Search for the cell housing the specified text and yield its (X, Y) center coordinate. 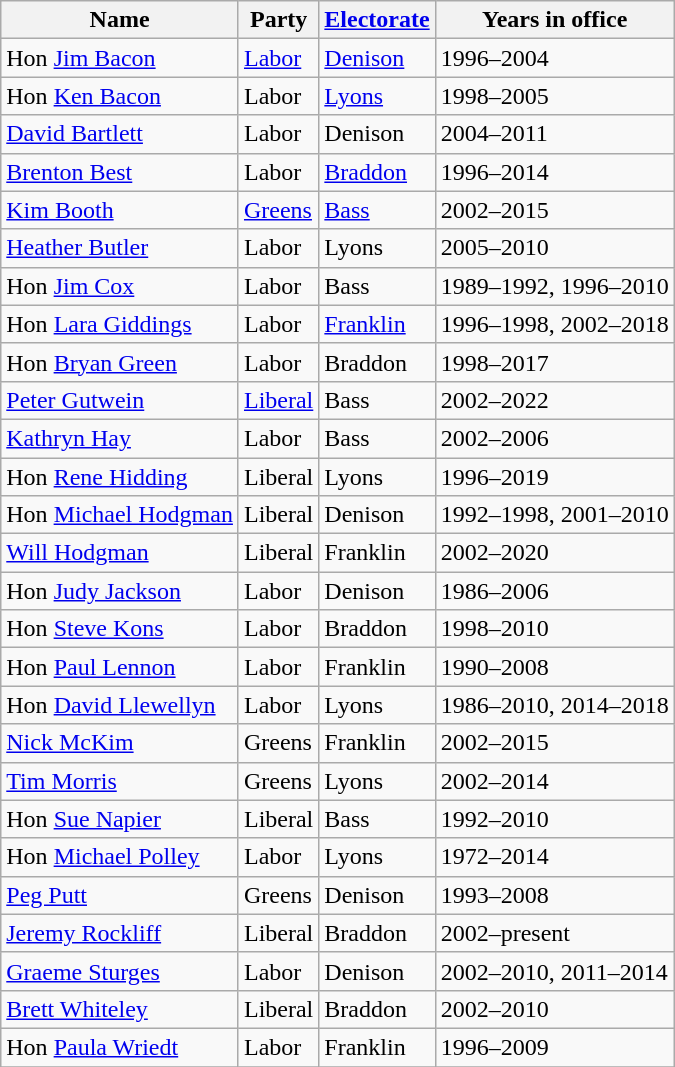
1992–2010 (554, 819)
Hon Michael Polley (120, 857)
Hon Rene Hidding (120, 477)
1998–2005 (554, 96)
Name (120, 20)
Hon Lara Giddings (120, 324)
Years in office (554, 20)
1996–1998, 2002–2018 (554, 324)
Hon David Llewellyn (120, 705)
Hon Jim Cox (120, 286)
1996–2014 (554, 172)
1996–2004 (554, 58)
Kathryn Hay (120, 438)
1986–2010, 2014–2018 (554, 705)
Peg Putt (120, 895)
Party (278, 20)
2005–2010 (554, 248)
Jeremy Rockliff (120, 933)
Graeme Sturges (120, 971)
Hon Bryan Green (120, 362)
2004–2011 (554, 134)
1993–2008 (554, 895)
Hon Ken Bacon (120, 96)
1996–2009 (554, 1047)
Hon Steve Kons (120, 629)
1998–2017 (554, 362)
1972–2014 (554, 857)
2002–present (554, 933)
1986–2006 (554, 591)
2002–2014 (554, 781)
2002–2006 (554, 438)
Brett Whiteley (120, 1009)
Hon Paula Wriedt (120, 1047)
Kim Booth (120, 210)
Will Hodgman (120, 553)
1996–2019 (554, 477)
Hon Paul Lennon (120, 667)
Electorate (377, 20)
Hon Judy Jackson (120, 591)
Hon Sue Napier (120, 819)
1989–1992, 1996–2010 (554, 286)
Nick McKim (120, 743)
1992–1998, 2001–2010 (554, 515)
Hon Michael Hodgman (120, 515)
Hon Jim Bacon (120, 58)
1990–2008 (554, 667)
Peter Gutwein (120, 400)
2002–2010 (554, 1009)
David Bartlett (120, 134)
Heather Butler (120, 248)
2002–2010, 2011–2014 (554, 971)
2002–2020 (554, 553)
2002–2022 (554, 400)
Brenton Best (120, 172)
1998–2010 (554, 629)
Tim Morris (120, 781)
